Capture the cell that displays the provided text and extract its (X, Y) central coordinate. 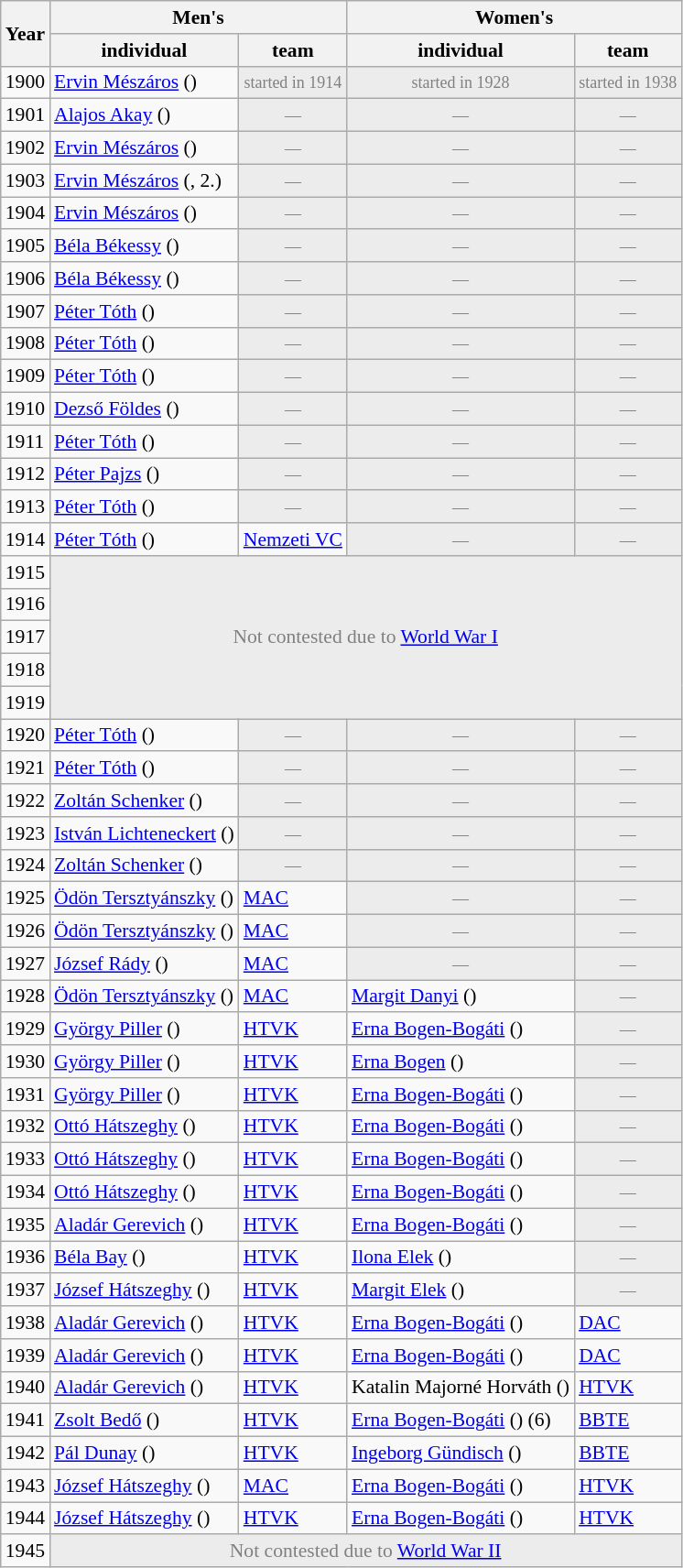
Ervin Mészáros (, 2.) (145, 180)
1925 (26, 898)
started in 1914 (293, 82)
1932 (26, 1127)
started in 1938 (628, 82)
1942 (26, 1454)
1928 (26, 996)
1911 (26, 441)
1901 (26, 115)
Women's (515, 17)
Margit Elek () (461, 1290)
1927 (26, 964)
Dezső Földes () (145, 409)
1912 (26, 474)
1943 (26, 1486)
1919 (26, 702)
1904 (26, 213)
Men's (198, 17)
1910 (26, 409)
1918 (26, 670)
Ilona Elek () (461, 1258)
1920 (26, 735)
1930 (26, 1062)
1926 (26, 931)
1902 (26, 148)
Katalin Majorné Horváth () (461, 1388)
Alajos Akay () (145, 115)
Zsolt Bedő () (145, 1421)
Not contested due to World War II (365, 1552)
1938 (26, 1323)
1914 (26, 539)
1931 (26, 1094)
started in 1928 (461, 82)
1945 (26, 1552)
1935 (26, 1225)
1933 (26, 1160)
1906 (26, 278)
1937 (26, 1290)
1917 (26, 637)
Erna Bogen () (461, 1062)
Not contested due to World War I (365, 637)
Erna Bogen-Bogáti () (6) (461, 1421)
Béla Bay () (145, 1258)
1916 (26, 604)
Pál Dunay () (145, 1454)
Péter Pajzs () (145, 474)
József Rády () (145, 964)
1921 (26, 768)
1905 (26, 246)
1923 (26, 833)
Margit Danyi () (461, 996)
1936 (26, 1258)
1900 (26, 82)
Nemzeti VC (293, 539)
1907 (26, 311)
1913 (26, 507)
1922 (26, 800)
1924 (26, 866)
1934 (26, 1192)
1939 (26, 1356)
1903 (26, 180)
1941 (26, 1421)
1908 (26, 343)
István Lichteneckert () (145, 833)
Ingeborg Gündisch () (461, 1454)
Year (26, 33)
1929 (26, 1029)
1944 (26, 1519)
1940 (26, 1388)
1915 (26, 572)
1909 (26, 376)
